Locate the cell with the specified text and output its (X, Y) center coordinate. 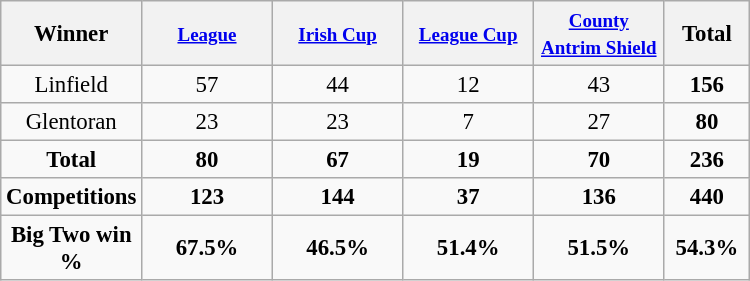
46.5% (338, 248)
12 (468, 85)
44 (338, 85)
43 (598, 85)
144 (338, 197)
236 (707, 160)
440 (707, 197)
Winner (72, 34)
Linfield (72, 85)
Irish Cup (338, 34)
County Antrim Shield (598, 34)
51.5% (598, 248)
Competitions (72, 197)
54.3% (707, 248)
19 (468, 160)
136 (598, 197)
37 (468, 197)
70 (598, 160)
57 (208, 85)
7 (468, 122)
51.4% (468, 248)
27 (598, 122)
League (208, 34)
League Cup (468, 34)
123 (208, 197)
67.5% (208, 248)
Glentoran (72, 122)
67 (338, 160)
156 (707, 85)
Big Two win % (72, 248)
